Return [x, y] of the center of cell containing provided text 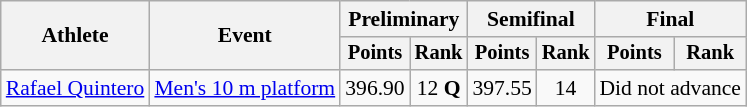
12 Q [439, 88]
14 [566, 88]
Did not advance [670, 88]
Rafael Quintero [76, 88]
Men's 10 m platform [244, 88]
Final [670, 19]
Event [244, 36]
Athlete [76, 36]
Semifinal [530, 19]
396.90 [374, 88]
Preliminary [404, 19]
397.55 [502, 88]
